Extract the [x, y] coordinate from the center of the cell holding the provided text.  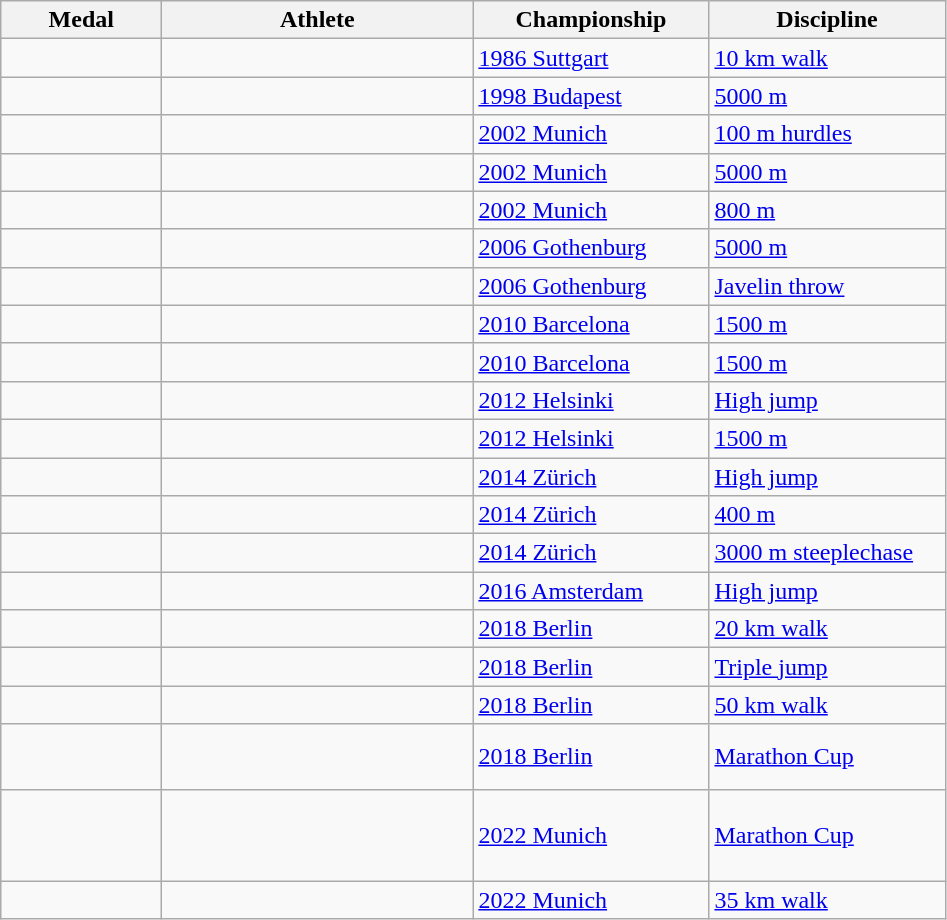
3000 m steeplechase [827, 553]
1998 Budapest [591, 96]
800 m [827, 210]
2016 Amsterdam [591, 591]
Javelin throw [827, 286]
35 km walk [827, 900]
10 km walk [827, 58]
20 km walk [827, 629]
Athlete [318, 20]
Championship [591, 20]
400 m [827, 515]
50 km walk [827, 705]
Medal [82, 20]
Triple jump [827, 667]
Discipline [827, 20]
100 m hurdles [827, 134]
1986 Suttgart [591, 58]
